Identify which cell holds the provided text, then report its (X, Y) central coordinate. 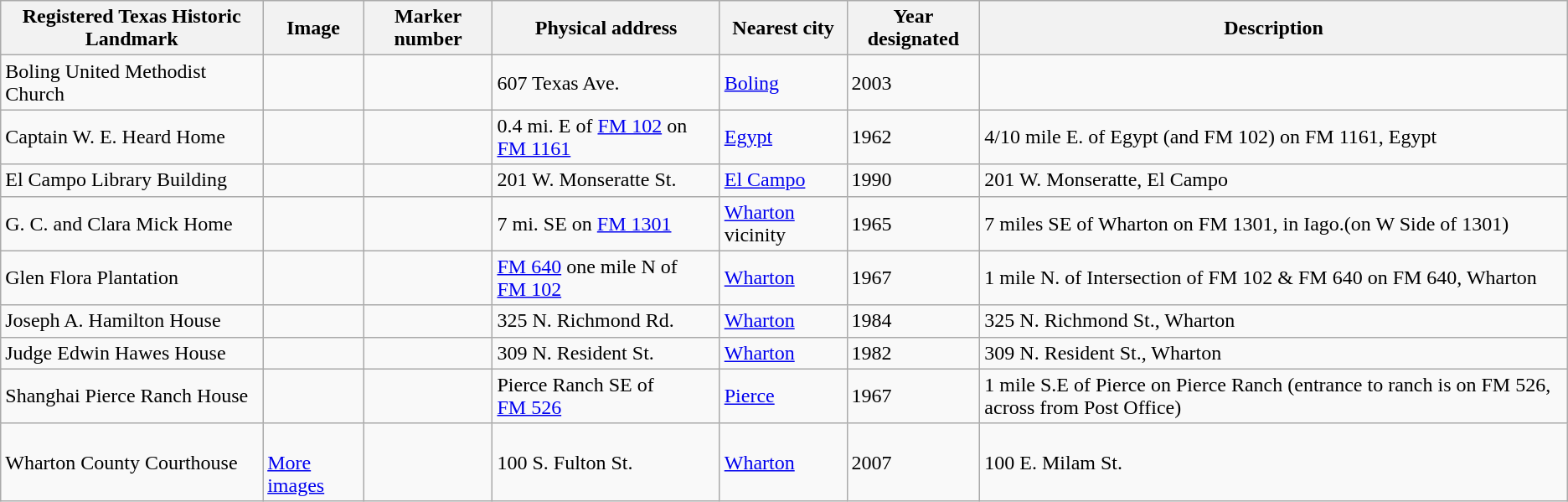
Description (1273, 28)
Wharton vicinity (783, 223)
Glen Flora Plantation (132, 278)
0.4 mi. E of FM 102 on FM 1161 (606, 137)
Year designated (913, 28)
1 mile S.E of Pierce on Pierce Ranch (entrance to ranch is on FM 526, across from Post Office) (1273, 396)
100 E. Milam St. (1273, 462)
4/10 mile E. of Egypt (and FM 102) on FM 1161, Egypt (1273, 137)
607 Texas Ave. (606, 82)
100 S. Fulton St. (606, 462)
1990 (913, 180)
G. C. and Clara Mick Home (132, 223)
1 mile N. of Intersection of FM 102 & FM 640 on FM 640, Wharton (1273, 278)
325 N. Richmond Rd. (606, 321)
Physical address (606, 28)
201 W. Monseratte, El Campo (1273, 180)
309 N. Resident St., Wharton (1273, 353)
Pierce (783, 396)
Marker number (428, 28)
Nearest city (783, 28)
1962 (913, 137)
Wharton County Courthouse (132, 462)
325 N. Richmond St., Wharton (1273, 321)
Judge Edwin Hawes House (132, 353)
Shanghai Pierce Ranch House (132, 396)
201 W. Monseratte St. (606, 180)
Joseph A. Hamilton House (132, 321)
More images (313, 462)
FM 640 one mile N of FM 102 (606, 278)
2007 (913, 462)
Image (313, 28)
2003 (913, 82)
Boling (783, 82)
Egypt (783, 137)
Boling United Methodist Church (132, 82)
1982 (913, 353)
El Campo Library Building (132, 180)
Registered Texas Historic Landmark (132, 28)
7 miles SE of Wharton on FM 1301, in Iago.(on W Side of 1301) (1273, 223)
309 N. Resident St. (606, 353)
1984 (913, 321)
Pierce Ranch SE of FM 526 (606, 396)
El Campo (783, 180)
Captain W. E. Heard Home (132, 137)
1965 (913, 223)
7 mi. SE on FM 1301 (606, 223)
